From the cell containing the given text, extract its center point as [X, Y] coordinate. 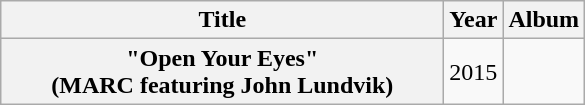
Title [222, 20]
Year [474, 20]
"Open Your Eyes"(MARC featuring John Lundvik) [222, 72]
Album [544, 20]
2015 [474, 72]
